Identify which cell holds the provided text, then report its [X, Y] central coordinate. 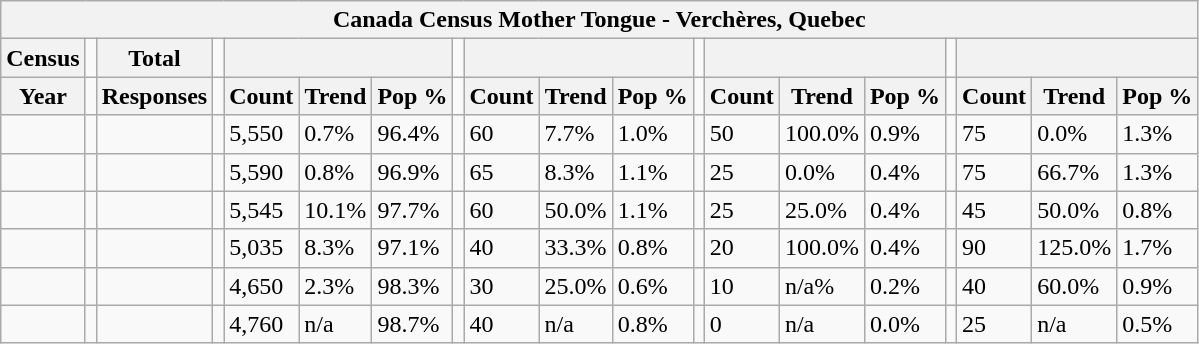
Canada Census Mother Tongue - Verchères, Quebec [600, 20]
7.7% [576, 134]
65 [502, 172]
0.7% [336, 134]
0.6% [652, 286]
0.2% [904, 286]
0 [742, 324]
90 [994, 248]
98.3% [412, 286]
5,550 [262, 134]
97.1% [412, 248]
60.0% [1074, 286]
Year [43, 96]
Census [43, 58]
4,760 [262, 324]
20 [742, 248]
5,035 [262, 248]
33.3% [576, 248]
10 [742, 286]
45 [994, 210]
2.3% [336, 286]
4,650 [262, 286]
5,545 [262, 210]
96.4% [412, 134]
5,590 [262, 172]
Total [154, 58]
96.9% [412, 172]
30 [502, 286]
1.7% [1158, 248]
97.7% [412, 210]
1.0% [652, 134]
Responses [154, 96]
50 [742, 134]
66.7% [1074, 172]
0.5% [1158, 324]
10.1% [336, 210]
n/a% [822, 286]
98.7% [412, 324]
125.0% [1074, 248]
